Extract the [X, Y] coordinate from the center of the cell holding the provided text.  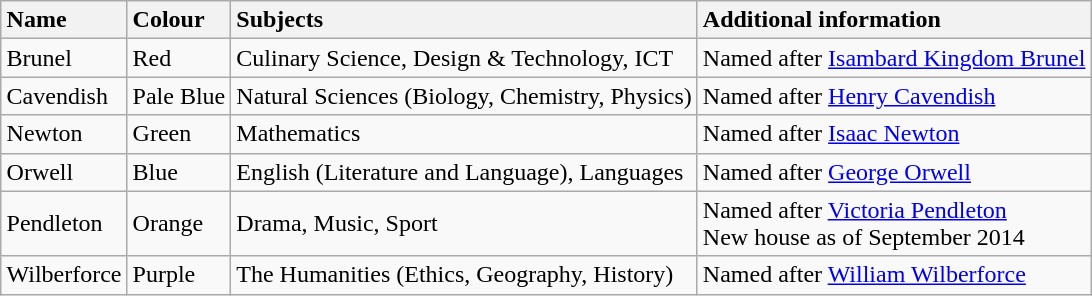
Blue [179, 172]
Green [179, 134]
Mathematics [464, 134]
Orwell [64, 172]
Pendleton [64, 224]
Named after George Orwell [894, 172]
Orange [179, 224]
Named after Isaac Newton [894, 134]
Named after Isambard Kingdom Brunel [894, 58]
Drama, Music, Sport [464, 224]
English (Literature and Language), Languages [464, 172]
Subjects [464, 20]
Purple [179, 275]
Natural Sciences (Biology, Chemistry, Physics) [464, 96]
Additional information [894, 20]
Cavendish [64, 96]
Pale Blue [179, 96]
Named after Henry Cavendish [894, 96]
Name [64, 20]
Culinary Science, Design & Technology, ICT [464, 58]
Named after William Wilberforce [894, 275]
The Humanities (Ethics, Geography, History) [464, 275]
Wilberforce [64, 275]
Newton [64, 134]
Colour [179, 20]
Red [179, 58]
Brunel [64, 58]
Named after Victoria Pendleton New house as of September 2014 [894, 224]
